Return (x, y) of the center of cell containing provided text 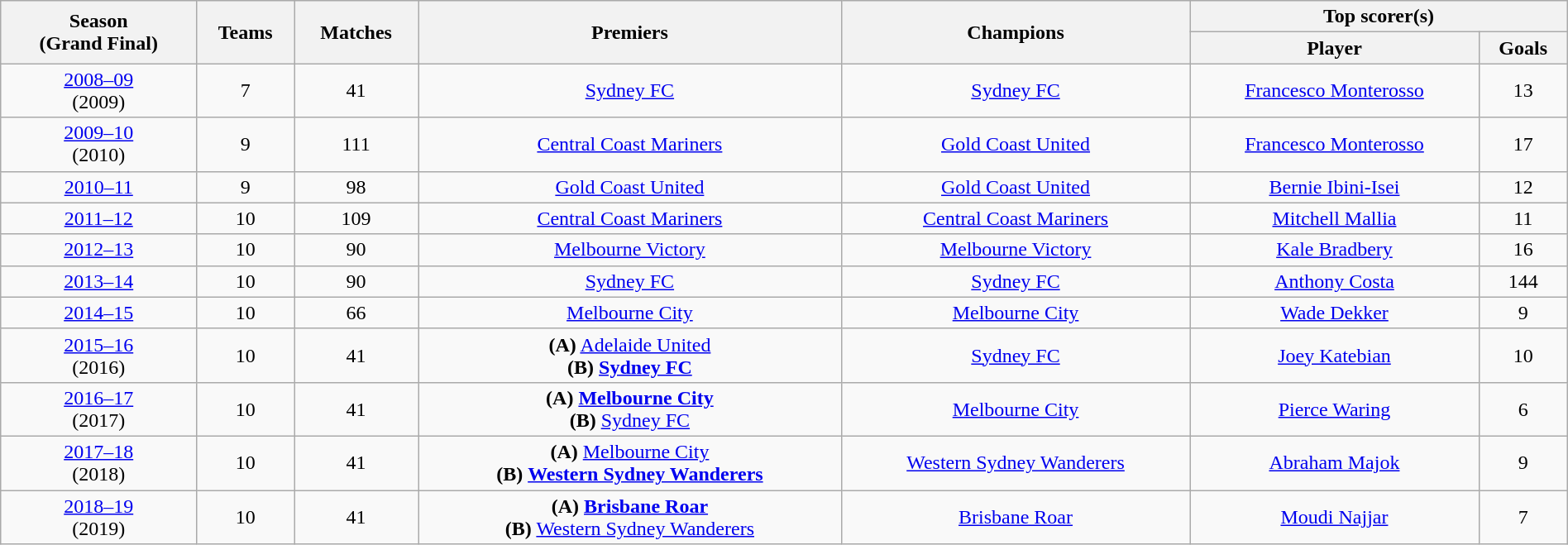
98 (356, 187)
2017–18(2018) (99, 463)
Player (1335, 48)
Goals (1523, 48)
2015–16(2016) (99, 356)
111 (356, 144)
Kale Bradbery (1335, 250)
Pierce Waring (1335, 409)
Anthony Costa (1335, 281)
11 (1523, 218)
2013–14 (99, 281)
(A) Brisbane Roar(B) Western Sydney Wanderers (630, 516)
109 (356, 218)
Moudi Najjar (1335, 516)
2008–09(2009) (99, 91)
Brisbane Roar (1016, 516)
144 (1523, 281)
Joey Katebian (1335, 356)
Teams (246, 32)
16 (1523, 250)
Abraham Majok (1335, 463)
Premiers (630, 32)
17 (1523, 144)
2014–15 (99, 313)
2012–13 (99, 250)
2009–10(2010) (99, 144)
2018–19(2019) (99, 516)
(A) Melbourne City(B) Sydney FC (630, 409)
Western Sydney Wanderers (1016, 463)
Season(Grand Final) (99, 32)
2011–12 (99, 218)
12 (1523, 187)
2016–17(2017) (99, 409)
13 (1523, 91)
Bernie Ibini-Isei (1335, 187)
6 (1523, 409)
Champions (1016, 32)
Wade Dekker (1335, 313)
(A) Adelaide United(B) Sydney FC (630, 356)
66 (356, 313)
Top scorer(s) (1379, 17)
Matches (356, 32)
2010–11 (99, 187)
Mitchell Mallia (1335, 218)
(A) Melbourne City(B) Western Sydney Wanderers (630, 463)
